From the cell containing the given text, extract its center point as (X, Y) coordinate. 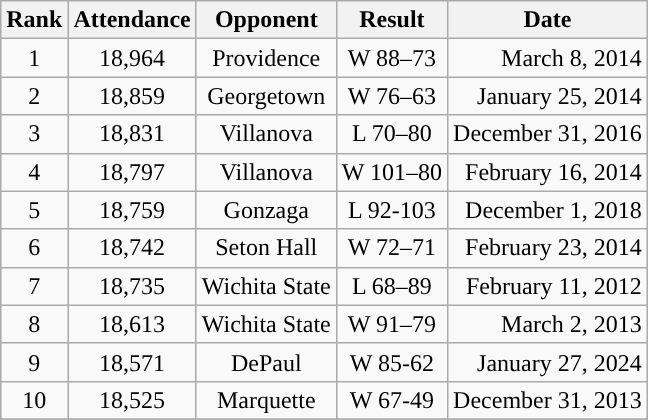
7 (34, 286)
March 8, 2014 (548, 58)
3 (34, 134)
January 27, 2024 (548, 362)
18,759 (132, 210)
DePaul (266, 362)
March 2, 2013 (548, 324)
4 (34, 172)
Seton Hall (266, 248)
Date (548, 20)
W 67-49 (392, 400)
December 31, 2016 (548, 134)
1 (34, 58)
8 (34, 324)
L 92-103 (392, 210)
W 72–71 (392, 248)
Rank (34, 20)
W 85-62 (392, 362)
December 1, 2018 (548, 210)
Opponent (266, 20)
18,964 (132, 58)
W 101–80 (392, 172)
Providence (266, 58)
6 (34, 248)
Marquette (266, 400)
18,797 (132, 172)
W 76–63 (392, 96)
18,571 (132, 362)
February 23, 2014 (548, 248)
Attendance (132, 20)
18,859 (132, 96)
February 16, 2014 (548, 172)
L 68–89 (392, 286)
Gonzaga (266, 210)
18,735 (132, 286)
W 88–73 (392, 58)
5 (34, 210)
December 31, 2013 (548, 400)
9 (34, 362)
January 25, 2014 (548, 96)
18,525 (132, 400)
L 70–80 (392, 134)
18,742 (132, 248)
10 (34, 400)
18,613 (132, 324)
Result (392, 20)
2 (34, 96)
Georgetown (266, 96)
February 11, 2012 (548, 286)
18,831 (132, 134)
W 91–79 (392, 324)
